Search for the cell housing the specified text and yield its [x, y] center coordinate. 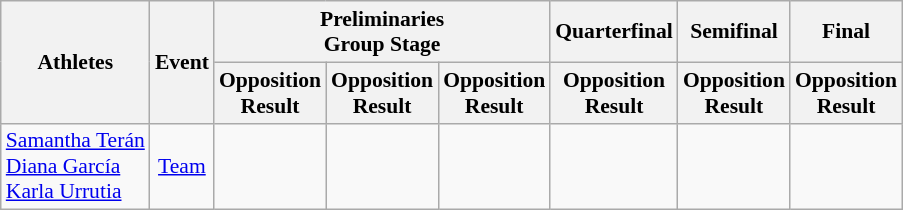
Semifinal [734, 32]
Samantha TeránDiana GarcíaKarla Urrutia [76, 166]
PreliminariesGroup Stage [382, 32]
Final [846, 32]
Athletes [76, 62]
Quarterfinal [614, 32]
Event [182, 62]
Team [182, 166]
